For the text-containing cell, return its midpoint in (x, y) coordinate format. 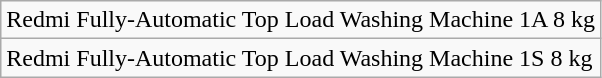
Redmi Fully-Automatic Top Load Washing Machine 1A 8 kg (301, 20)
Redmi Fully-Automatic Top Load Washing Machine 1S 8 kg (301, 58)
